Detect which cell encompasses the target text, then output its (X, Y) center coordinate. 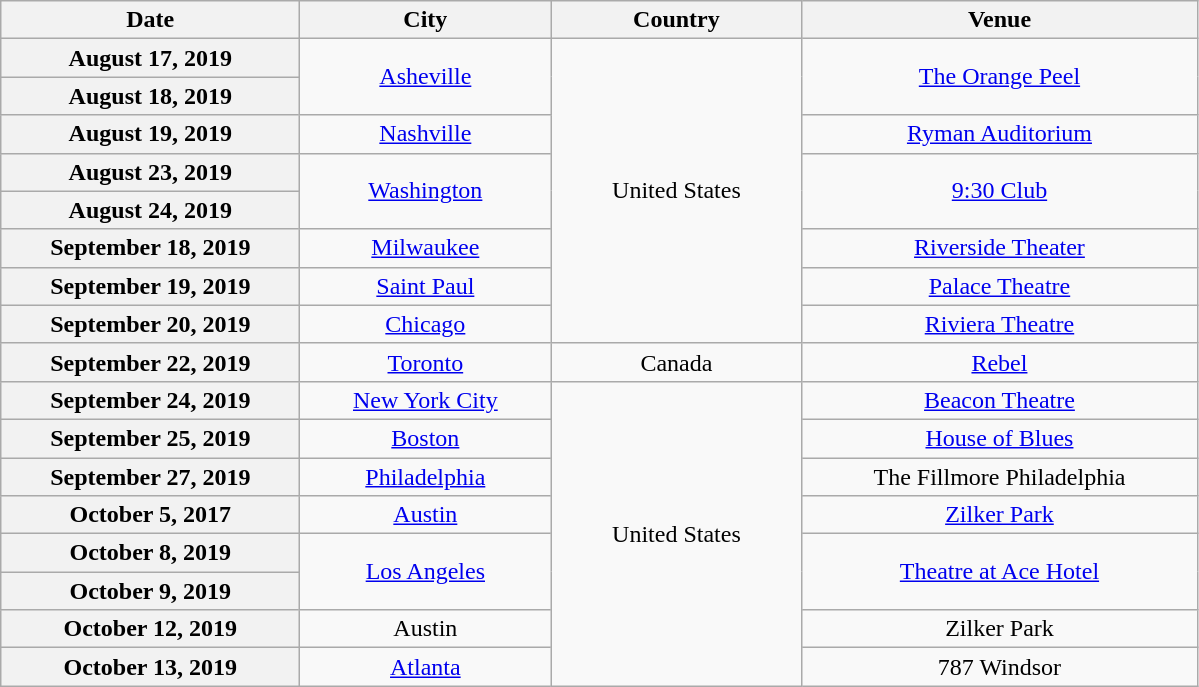
Country (676, 20)
Palace Theatre (1000, 286)
September 22, 2019 (150, 362)
Nashville (426, 134)
Rebel (1000, 362)
August 19, 2019 (150, 134)
Chicago (426, 324)
Venue (1000, 20)
Ryman Auditorium (1000, 134)
Date (150, 20)
October 8, 2019 (150, 553)
September 19, 2019 (150, 286)
Philadelphia (426, 477)
787 Windsor (1000, 667)
October 13, 2019 (150, 667)
September 27, 2019 (150, 477)
August 18, 2019 (150, 96)
Milwaukee (426, 248)
The Orange Peel (1000, 77)
Washington (426, 191)
House of Blues (1000, 438)
Riverside Theater (1000, 248)
October 5, 2017 (150, 515)
Saint Paul (426, 286)
September 18, 2019 (150, 248)
Asheville (426, 77)
September 25, 2019 (150, 438)
September 20, 2019 (150, 324)
Boston (426, 438)
Toronto (426, 362)
August 23, 2019 (150, 172)
October 12, 2019 (150, 629)
9:30 Club (1000, 191)
October 9, 2019 (150, 591)
City (426, 20)
New York City (426, 400)
September 24, 2019 (150, 400)
Atlanta (426, 667)
August 17, 2019 (150, 58)
The Fillmore Philadelphia (1000, 477)
Los Angeles (426, 572)
Riviera Theatre (1000, 324)
August 24, 2019 (150, 210)
Theatre at Ace Hotel (1000, 572)
Canada (676, 362)
Beacon Theatre (1000, 400)
